Find where the given text appears and provide that cell's center as (x, y) coordinate. 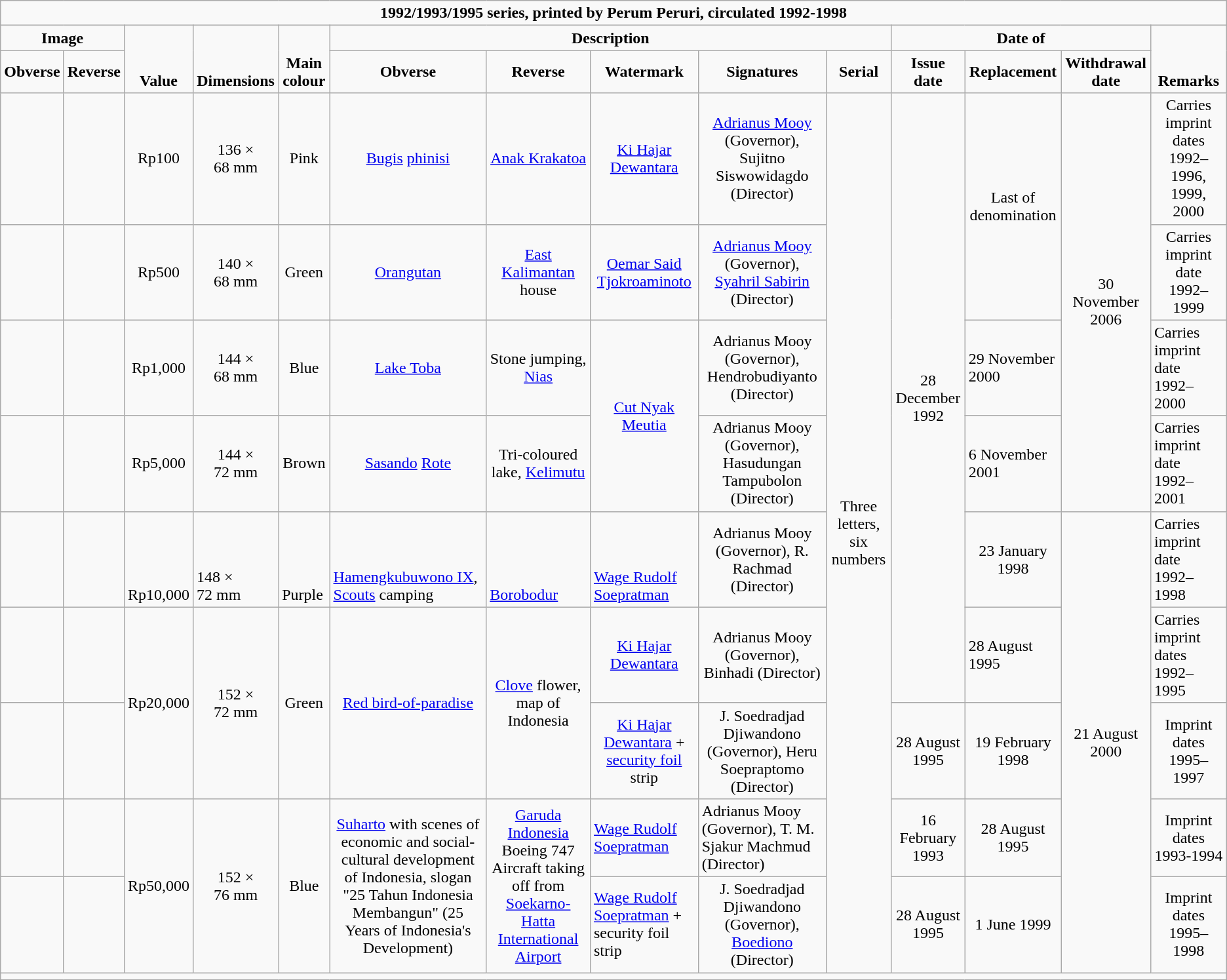
1 June 1999 (1013, 924)
Date of (1021, 38)
Brown (304, 463)
Tri-coloured lake, Kelimutu (539, 463)
140 × 68 mm (236, 272)
Rp500 (159, 272)
Value (159, 59)
Wage Rudolf Soepratman + security foil strip (644, 924)
Watermark (644, 72)
Clove flower, map of Indonesia (539, 703)
6 November 2001 (1013, 463)
Image (63, 38)
Cut Nyak Meutia (644, 416)
Carries imprint date 1992–2001 (1188, 463)
Imprint dates 1993-1994 (1188, 838)
Purple (304, 559)
Rp5,000 (159, 463)
Adrianus Mooy (Governor), T. M. Sjakur Machmud (Director) (762, 838)
152 × 76 mm (236, 885)
Carries imprint dates 1992–1995 (1188, 655)
Borobodur (539, 559)
28 December 1992 (928, 398)
Three letters, six numbers (859, 533)
Bugis phinisi (408, 159)
Carries imprint date 1992–1998 (1188, 559)
Red bird-of-paradise (408, 703)
Orangutan (408, 272)
144 × 68 mm (236, 368)
23 January 1998 (1013, 559)
Adrianus Mooy (Governor), Binhadi (Director) (762, 655)
Anak Krakatoa (539, 159)
Remarks (1188, 59)
144 × 72 mm (236, 463)
J. Soedradjad Djiwandono (Governor), Boediono (Director) (762, 924)
Ki Hajar Dewantara + security foil strip (644, 751)
136 × 68 mm (236, 159)
Issue date (928, 72)
Adrianus Mooy (Governor), R. Rachmad (Director) (762, 559)
Sasando Rote (408, 463)
Rp20,000 (159, 703)
Rp100 (159, 159)
30 November 2006 (1106, 302)
Pink (304, 159)
J. Soedradjad Djiwandono (Governor), Heru Soepraptomo (Director) (762, 751)
Adrianus Mooy (Governor), Hendrobudiyanto (Director) (762, 368)
21 August 2000 (1106, 742)
Withdrawal date (1106, 72)
East Kalimantan house (539, 272)
Replacement (1013, 72)
Imprint dates 1995–1998 (1188, 924)
Serial (859, 72)
Carries imprint date 1992–2000 (1188, 368)
Adrianus Mooy (Governor), Hasudungan Tampubolon (Director) (762, 463)
Carries imprint date 1992–1999 (1188, 272)
Rp1,000 (159, 368)
Dimensions (236, 59)
Carries imprint dates 1992–1996, 1999, 2000 (1188, 159)
Adrianus Mooy (Governor), Sujitno Siswowidagdo (Director) (762, 159)
16 February 1993 (928, 838)
148 × 72 mm (236, 559)
1992/1993/1995 series, printed by Perum Peruri, circulated 1992-1998 (613, 13)
Rp10,000 (159, 559)
Signatures (762, 72)
Garuda Indonesia Boeing 747 Aircraft taking off from Soekarno-Hatta International Airport (539, 885)
Oemar Said Tjokroaminoto (644, 272)
19 February 1998 (1013, 751)
Lake Toba (408, 368)
Description (611, 38)
Stone jumping, Nias (539, 368)
152 × 72 mm (236, 703)
Rp50,000 (159, 885)
Main colour (304, 59)
Imprint dates 1995–1997 (1188, 751)
Hamengkubuwono IX, Scouts camping (408, 559)
Adrianus Mooy (Governor), Syahril Sabirin (Director) (762, 272)
29 November 2000 (1013, 368)
Last of denomination (1013, 206)
